Extract the [x, y] coordinate from the center of the cell holding the provided text.  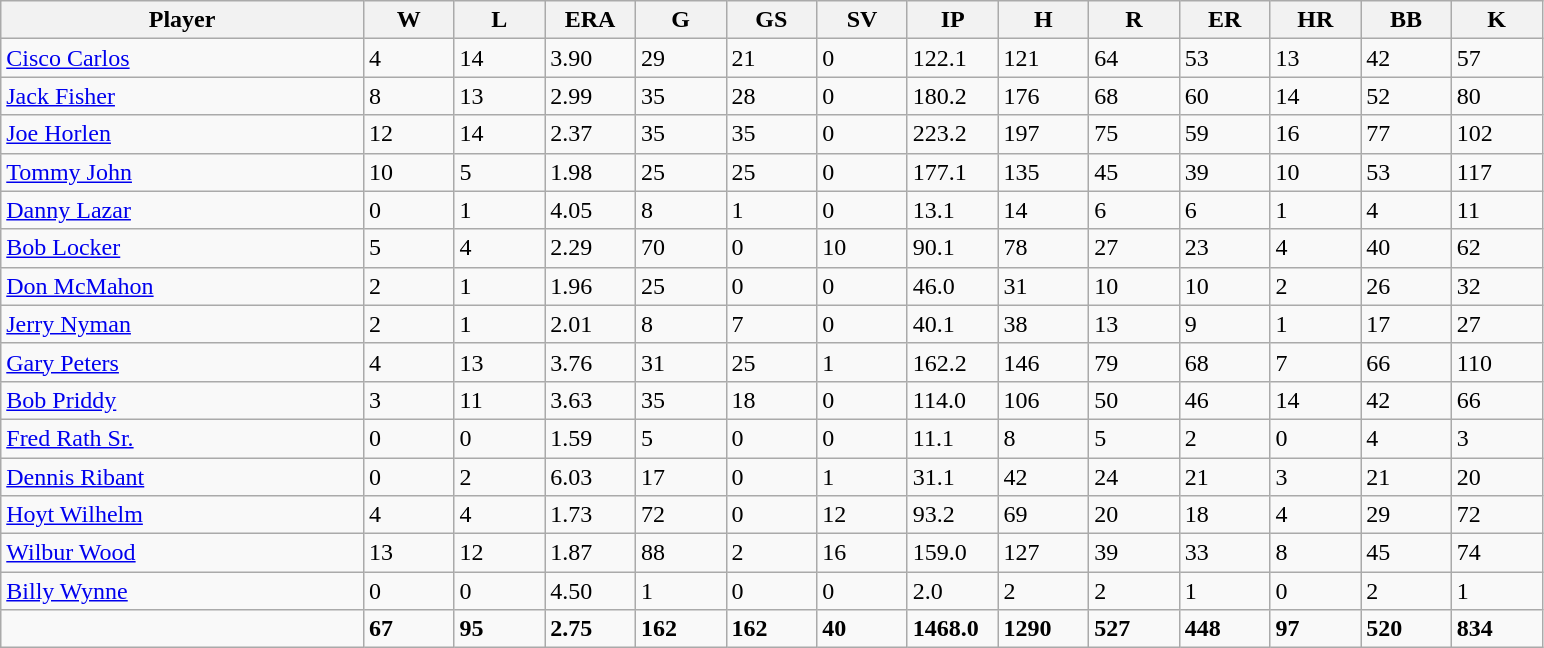
135 [1044, 172]
3.76 [590, 362]
Tommy John [182, 172]
K [1496, 20]
62 [1496, 248]
1468.0 [952, 629]
Jerry Nyman [182, 324]
2.99 [590, 96]
40.1 [952, 324]
Don McMahon [182, 286]
127 [1044, 553]
70 [680, 248]
122.1 [952, 58]
67 [408, 629]
2.37 [590, 134]
1.87 [590, 553]
180.2 [952, 96]
33 [1224, 553]
ERA [590, 20]
97 [1316, 629]
50 [1134, 400]
SV [862, 20]
93.2 [952, 515]
28 [772, 96]
31.1 [952, 477]
106 [1044, 400]
G [680, 20]
Player [182, 20]
46 [1224, 400]
69 [1044, 515]
74 [1496, 553]
177.1 [952, 172]
1290 [1044, 629]
197 [1044, 134]
H [1044, 20]
1.73 [590, 515]
W [408, 20]
223.2 [952, 134]
Joe Horlen [182, 134]
GS [772, 20]
121 [1044, 58]
52 [1406, 96]
95 [500, 629]
R [1134, 20]
HR [1316, 20]
3.90 [590, 58]
102 [1496, 134]
32 [1496, 286]
80 [1496, 96]
6.03 [590, 477]
146 [1044, 362]
2.75 [590, 629]
Bob Priddy [182, 400]
834 [1496, 629]
90.1 [952, 248]
9 [1224, 324]
527 [1134, 629]
520 [1406, 629]
78 [1044, 248]
BB [1406, 20]
2.01 [590, 324]
2.0 [952, 591]
38 [1044, 324]
4.05 [590, 210]
IP [952, 20]
57 [1496, 58]
159.0 [952, 553]
110 [1496, 362]
77 [1406, 134]
Wilbur Wood [182, 553]
75 [1134, 134]
448 [1224, 629]
79 [1134, 362]
Bob Locker [182, 248]
Cisco Carlos [182, 58]
1.98 [590, 172]
11.1 [952, 438]
59 [1224, 134]
2.29 [590, 248]
Billy Wynne [182, 591]
13.1 [952, 210]
Gary Peters [182, 362]
Dennis Ribant [182, 477]
Fred Rath Sr. [182, 438]
3.63 [590, 400]
46.0 [952, 286]
23 [1224, 248]
88 [680, 553]
1.96 [590, 286]
L [500, 20]
176 [1044, 96]
24 [1134, 477]
ER [1224, 20]
117 [1496, 172]
60 [1224, 96]
4.50 [590, 591]
114.0 [952, 400]
162.2 [952, 362]
Jack Fisher [182, 96]
64 [1134, 58]
1.59 [590, 438]
Danny Lazar [182, 210]
26 [1406, 286]
Hoyt Wilhelm [182, 515]
